Output the [x, y] coordinate of the center of the cell containing the given text.  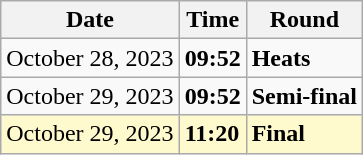
Round [304, 20]
Date [90, 20]
Semi-final [304, 96]
October 28, 2023 [90, 58]
11:20 [212, 134]
Time [212, 20]
Final [304, 134]
Heats [304, 58]
